Identify which cell holds the provided text, then report its (X, Y) central coordinate. 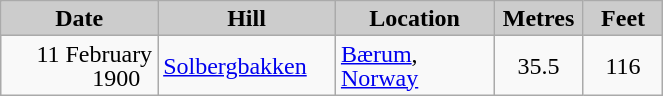
Metres (539, 18)
Solbergbakken (247, 66)
Date (80, 18)
Hill (247, 18)
Feet (623, 18)
Location (414, 18)
Bærum, Norway (414, 66)
35.5 (539, 66)
116 (623, 66)
11 February 1900 (80, 66)
